Identify which cell holds the provided text, then report its (x, y) central coordinate. 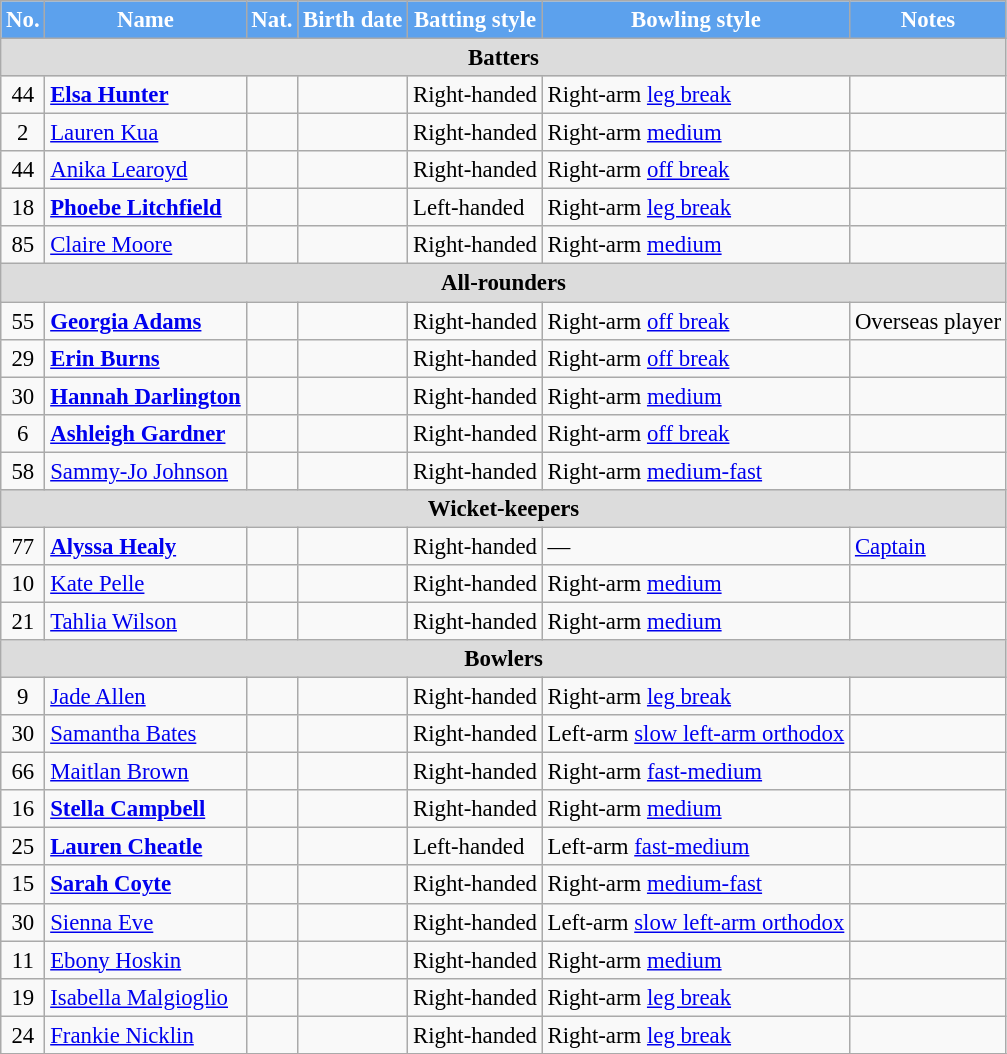
Anika Learoyd (146, 170)
85 (23, 245)
Nat. (272, 20)
— (696, 546)
Birth date (353, 20)
66 (23, 772)
18 (23, 208)
Maitlan Brown (146, 772)
Lauren Cheatle (146, 847)
Batters (504, 58)
Sarah Coyte (146, 885)
Phoebe Litchfield (146, 208)
Overseas player (928, 321)
55 (23, 321)
9 (23, 697)
Bowlers (504, 659)
11 (23, 960)
All-rounders (504, 283)
Georgia Adams (146, 321)
2 (23, 133)
Kate Pelle (146, 584)
Notes (928, 20)
21 (23, 621)
Bowling style (696, 20)
29 (23, 358)
Claire Moore (146, 245)
Hannah Darlington (146, 396)
Erin Burns (146, 358)
Batting style (476, 20)
Isabella Malgioglio (146, 997)
Left-arm fast-medium (696, 847)
No. (23, 20)
Right-arm fast-medium (696, 772)
10 (23, 584)
6 (23, 433)
24 (23, 1035)
16 (23, 809)
Captain (928, 546)
Samantha Bates (146, 734)
Elsa Hunter (146, 95)
Jade Allen (146, 697)
Stella Campbell (146, 809)
15 (23, 885)
Name (146, 20)
Sammy-Jo Johnson (146, 471)
Tahlia Wilson (146, 621)
Ashleigh Gardner (146, 433)
Frankie Nicklin (146, 1035)
19 (23, 997)
Wicket-keepers (504, 509)
Alyssa Healy (146, 546)
77 (23, 546)
25 (23, 847)
58 (23, 471)
Lauren Kua (146, 133)
Ebony Hoskin (146, 960)
Sienna Eve (146, 922)
